Identify which cell holds the provided text, then report its [X, Y] central coordinate. 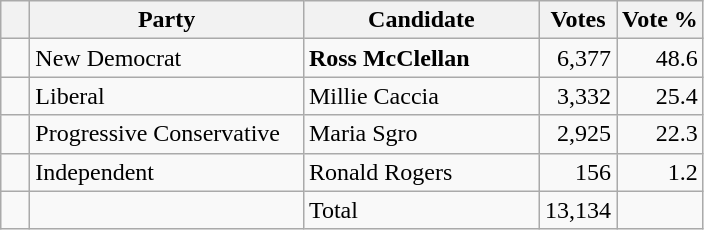
1.2 [660, 172]
48.6 [660, 58]
Liberal [167, 96]
2,925 [578, 134]
25.4 [660, 96]
Millie Caccia [421, 96]
3,332 [578, 96]
Candidate [421, 20]
Votes [578, 20]
Progressive Conservative [167, 134]
13,134 [578, 210]
Party [167, 20]
22.3 [660, 134]
Total [421, 210]
New Democrat [167, 58]
Ross McClellan [421, 58]
Ronald Rogers [421, 172]
Maria Sgro [421, 134]
156 [578, 172]
Vote % [660, 20]
6,377 [578, 58]
Independent [167, 172]
